Capture the cell that displays the provided text and extract its [x, y] central coordinate. 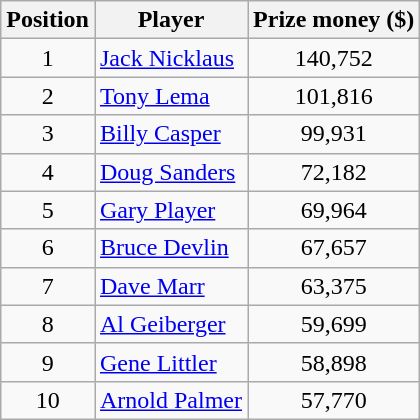
Arnold Palmer [170, 400]
7 [48, 286]
4 [48, 172]
Dave Marr [170, 286]
69,964 [334, 210]
9 [48, 362]
59,699 [334, 324]
Tony Lema [170, 96]
Bruce Devlin [170, 248]
63,375 [334, 286]
57,770 [334, 400]
Position [48, 20]
72,182 [334, 172]
Gene Littler [170, 362]
6 [48, 248]
67,657 [334, 248]
99,931 [334, 134]
58,898 [334, 362]
Prize money ($) [334, 20]
1 [48, 58]
Billy Casper [170, 134]
3 [48, 134]
Gary Player [170, 210]
140,752 [334, 58]
Doug Sanders [170, 172]
Jack Nicklaus [170, 58]
Player [170, 20]
2 [48, 96]
Al Geiberger [170, 324]
8 [48, 324]
5 [48, 210]
101,816 [334, 96]
10 [48, 400]
